Determine the (X, Y) coordinate at the center of the cell enclosing the given text.  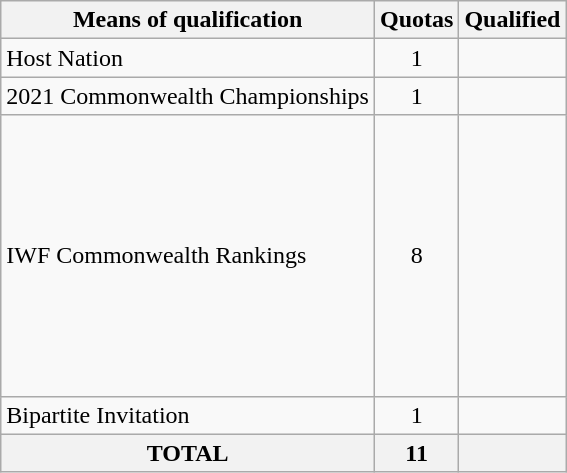
IWF Commonwealth Rankings (188, 256)
TOTAL (188, 453)
Host Nation (188, 58)
11 (416, 453)
Quotas (416, 20)
Means of qualification (188, 20)
Qualified (512, 20)
2021 Commonwealth Championships (188, 96)
Bipartite Invitation (188, 415)
8 (416, 256)
